Locate the cell with the specified text and output its [x, y] center coordinate. 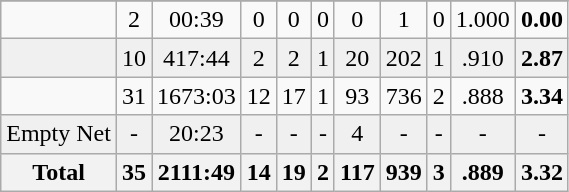
4 [357, 134]
20:23 [197, 134]
736 [404, 96]
0.00 [542, 20]
.910 [482, 58]
17 [294, 96]
2.87 [542, 58]
35 [134, 172]
.888 [482, 96]
1.000 [482, 20]
31 [134, 96]
Empty Net [59, 134]
19 [294, 172]
.889 [482, 172]
2111:49 [197, 172]
417:44 [197, 58]
117 [357, 172]
939 [404, 172]
12 [258, 96]
93 [357, 96]
20 [357, 58]
3 [438, 172]
202 [404, 58]
3.34 [542, 96]
Total [59, 172]
3.32 [542, 172]
1673:03 [197, 96]
10 [134, 58]
14 [258, 172]
00:39 [197, 20]
